Output the (X, Y) coordinate of the center of the cell containing the given text.  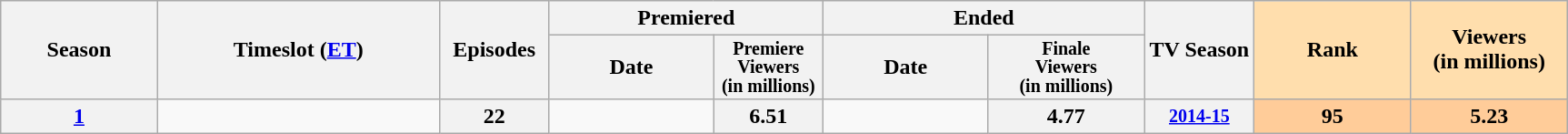
Ended (984, 18)
Premiered (686, 18)
95 (1333, 116)
5.23 (1489, 116)
Timeslot (ET) (298, 50)
2014-15 (1200, 116)
6.51 (769, 116)
22 (494, 116)
4.77 (1066, 116)
1 (79, 116)
TV Season (1200, 50)
Season (79, 50)
Viewers(in millions) (1489, 50)
PremiereViewers(in millions) (769, 67)
Episodes (494, 50)
Rank (1333, 50)
FinaleViewers(in millions) (1066, 67)
